For the text-containing cell, return its midpoint in [X, Y] coordinate format. 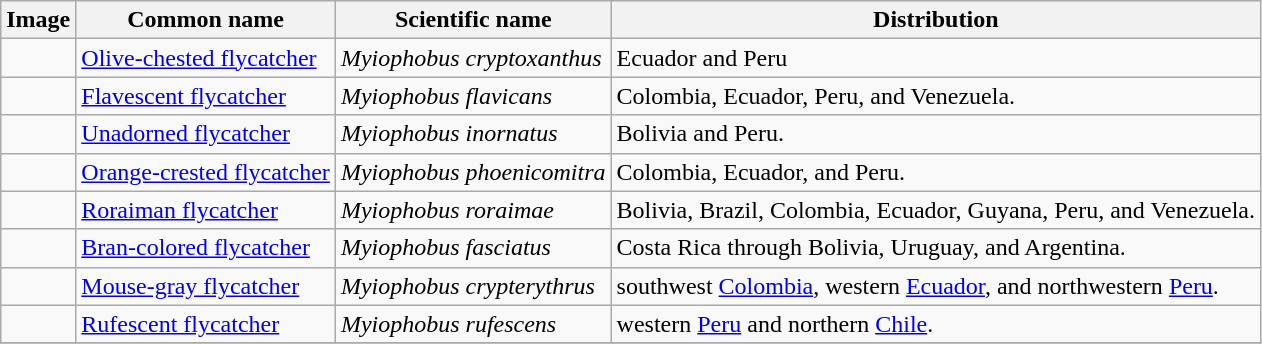
Bolivia, Brazil, Colombia, Ecuador, Guyana, Peru, and Venezuela. [936, 210]
Orange-crested flycatcher [206, 172]
Scientific name [473, 20]
Myiophobus roraimae [473, 210]
Image [38, 20]
Myiophobus cryptoxanthus [473, 58]
Myiophobus flavicans [473, 96]
Flavescent flycatcher [206, 96]
southwest Colombia, western Ecuador, and northwestern Peru. [936, 286]
Colombia, Ecuador, and Peru. [936, 172]
Bolivia and Peru. [936, 134]
Bran-colored flycatcher [206, 248]
Myiophobus fasciatus [473, 248]
Myiophobus phoenicomitra [473, 172]
Rufescent flycatcher [206, 324]
Common name [206, 20]
Olive-chested flycatcher [206, 58]
Roraiman flycatcher [206, 210]
Costa Rica through Bolivia, Uruguay, and Argentina. [936, 248]
Ecuador and Peru [936, 58]
Myiophobus rufescens [473, 324]
western Peru and northern Chile. [936, 324]
Mouse-gray flycatcher [206, 286]
Myiophobus inornatus [473, 134]
Colombia, Ecuador, Peru, and Venezuela. [936, 96]
Unadorned flycatcher [206, 134]
Distribution [936, 20]
Myiophobus crypterythrus [473, 286]
